Identify which cell holds the provided text, then report its (x, y) central coordinate. 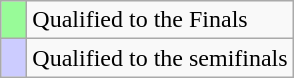
Qualified to the Finals (160, 20)
Qualified to the semifinals (160, 58)
